Extract the [X, Y] coordinate from the center of the cell holding the provided text.  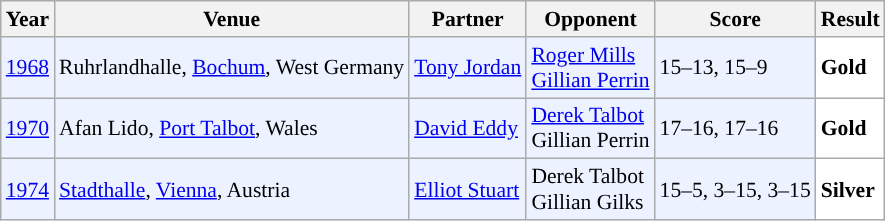
1974 [28, 190]
Ruhrlandhalle, Bochum, West Germany [232, 68]
Afan Lido, Port Talbot, Wales [232, 128]
David Eddy [468, 128]
Tony Jordan [468, 68]
Derek Talbot Gillian Perrin [590, 128]
Stadthalle, Vienna, Austria [232, 190]
15–5, 3–15, 3–15 [736, 190]
Roger Mills Gillian Perrin [590, 68]
Result [850, 19]
Year [28, 19]
Opponent [590, 19]
Derek Talbot Gillian Gilks [590, 190]
Venue [232, 19]
1968 [28, 68]
Silver [850, 190]
Partner [468, 19]
1970 [28, 128]
Elliot Stuart [468, 190]
Score [736, 19]
17–16, 17–16 [736, 128]
15–13, 15–9 [736, 68]
